Provide the [X, Y] coordinate of the cell's center where the given text is located.  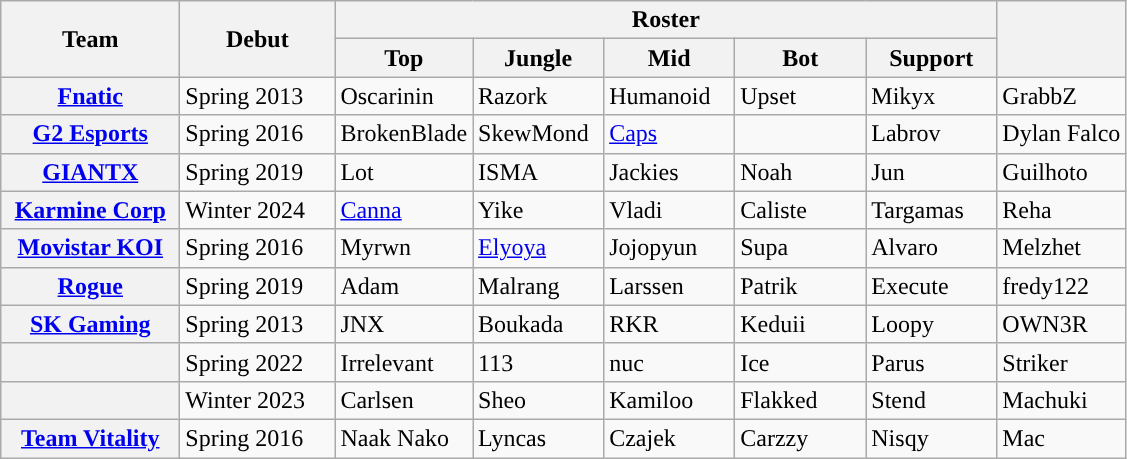
Vladi [670, 210]
nuc [670, 362]
Sheo [538, 400]
Canna [404, 210]
Guilhoto [1062, 172]
Spring 2022 [258, 362]
RKR [670, 324]
Support [932, 58]
ISMA [538, 172]
BrokenBlade [404, 134]
Rogue [90, 286]
Yike [538, 210]
Reha [1062, 210]
SK Gaming [90, 324]
Parus [932, 362]
Top [404, 58]
Alvaro [932, 248]
Irrelevant [404, 362]
Mid [670, 58]
Patrik [800, 286]
Carzzy [800, 438]
Kamiloo [670, 400]
GIANTX [90, 172]
Jackies [670, 172]
Caps [670, 134]
Karmine Corp [90, 210]
Elyoya [538, 248]
113 [538, 362]
GrabbZ [1062, 96]
Winter 2024 [258, 210]
Debut [258, 39]
Roster [666, 20]
Dylan Falco [1062, 134]
Myrwn [404, 248]
Ice [800, 362]
JNX [404, 324]
Humanoid [670, 96]
Melzhet [1062, 248]
Mikyx [932, 96]
Fnatic [90, 96]
Nisqy [932, 438]
Bot [800, 58]
Team Vitality [90, 438]
Adam [404, 286]
fredy122 [1062, 286]
Jun [932, 172]
Execute [932, 286]
SkewMond [538, 134]
Lot [404, 172]
Mac [1062, 438]
Supa [800, 248]
Naak Nako [404, 438]
Flakked [800, 400]
Movistar KOI [90, 248]
Striker [1062, 362]
Jungle [538, 58]
Targamas [932, 210]
Upset [800, 96]
Razork [538, 96]
Loopy [932, 324]
Stend [932, 400]
OWN3R [1062, 324]
Czajek [670, 438]
Winter 2023 [258, 400]
Labrov [932, 134]
Caliste [800, 210]
G2 Esports [90, 134]
Noah [800, 172]
Larssen [670, 286]
Lyncas [538, 438]
Machuki [1062, 400]
Boukada [538, 324]
Carlsen [404, 400]
Keduii [800, 324]
Team [90, 39]
Malrang [538, 286]
Oscarinin [404, 96]
Jojopyun [670, 248]
